Detect which cell encompasses the target text, then output its (x, y) center coordinate. 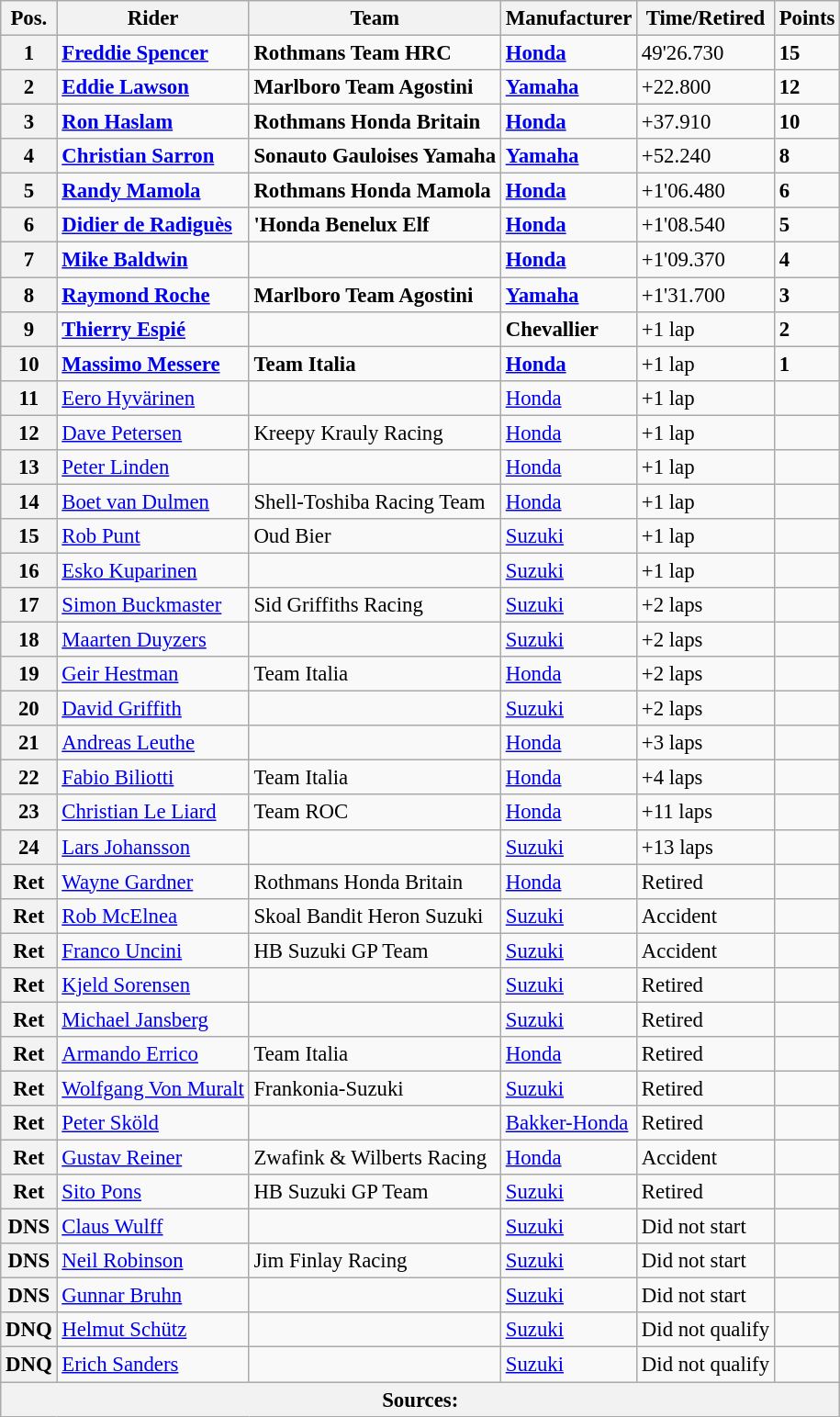
24 (29, 847)
Oud Bier (375, 536)
7 (29, 260)
Esko Kuparinen (152, 570)
Michael Jansberg (152, 1019)
Points (806, 18)
Rob Punt (152, 536)
22 (29, 778)
Gustav Reiner (152, 1158)
14 (29, 501)
Massimo Messere (152, 364)
17 (29, 605)
21 (29, 743)
23 (29, 813)
Mike Baldwin (152, 260)
Boet van Dulmen (152, 501)
Christian Le Liard (152, 813)
Sources: (420, 1400)
'Honda Benelux Elf (375, 225)
+1'31.700 (706, 295)
Franco Uncini (152, 950)
+22.800 (706, 87)
20 (29, 709)
Eddie Lawson (152, 87)
+4 laps (706, 778)
19 (29, 674)
Sonauto Gauloises Yamaha (375, 156)
Simon Buckmaster (152, 605)
Bakker-Honda (568, 1123)
Manufacturer (568, 18)
+1'06.480 (706, 191)
+52.240 (706, 156)
Erich Sanders (152, 1365)
11 (29, 398)
Kreepy Krauly Racing (375, 433)
Team (375, 18)
+3 laps (706, 743)
9 (29, 329)
Sito Pons (152, 1192)
+11 laps (706, 813)
Ron Haslam (152, 122)
Shell-Toshiba Racing Team (375, 501)
Rothmans Honda Mamola (375, 191)
Lars Johansson (152, 847)
+13 laps (706, 847)
Armando Errico (152, 1054)
Andreas Leuthe (152, 743)
Christian Sarron (152, 156)
Jim Finlay Racing (375, 1261)
Wolfgang Von Muralt (152, 1088)
+1'08.540 (706, 225)
Sid Griffiths Racing (375, 605)
Kjeld Sorensen (152, 985)
Skoal Bandit Heron Suzuki (375, 916)
Dave Petersen (152, 433)
49'26.730 (706, 53)
Claus Wulff (152, 1227)
Gunnar Bruhn (152, 1296)
16 (29, 570)
Randy Mamola (152, 191)
Freddie Spencer (152, 53)
Peter Sköld (152, 1123)
Maarten Duyzers (152, 640)
Time/Retired (706, 18)
David Griffith (152, 709)
Thierry Espié (152, 329)
Didier de Radiguès (152, 225)
Rider (152, 18)
+37.910 (706, 122)
Frankonia-Suzuki (375, 1088)
Rob McElnea (152, 916)
Helmut Schütz (152, 1331)
Team ROC (375, 813)
Zwafink & Wilberts Racing (375, 1158)
Rothmans Team HRC (375, 53)
Pos. (29, 18)
Eero Hyvärinen (152, 398)
Neil Robinson (152, 1261)
13 (29, 467)
Wayne Gardner (152, 882)
+1'09.370 (706, 260)
Peter Linden (152, 467)
Chevallier (568, 329)
Geir Hestman (152, 674)
18 (29, 640)
Raymond Roche (152, 295)
Fabio Biliotti (152, 778)
